For the text-containing cell, return its midpoint in [X, Y] coordinate format. 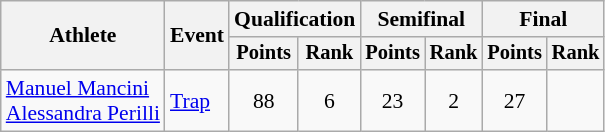
Manuel ManciniAlessandra Perilli [83, 100]
27 [514, 100]
Athlete [83, 36]
88 [264, 100]
Trap [197, 100]
Event [197, 36]
6 [329, 100]
Qualification [294, 19]
Semifinal [421, 19]
2 [454, 100]
23 [392, 100]
Final [543, 19]
